Pinpoint the cell where the given text exists, returning its [x, y] midpoint coordinate. 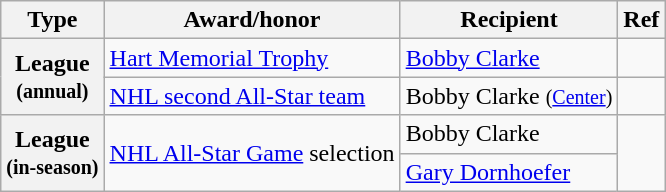
Type [52, 20]
Bobby Clarke (Center) [509, 96]
NHL All-Star Game selection [252, 153]
League(annual) [52, 77]
Hart Memorial Trophy [252, 58]
Gary Dornhoefer [509, 172]
NHL second All-Star team [252, 96]
League(in-season) [52, 153]
Ref [642, 20]
Award/honor [252, 20]
Recipient [509, 20]
